Return (X, Y) of the center of cell containing provided text 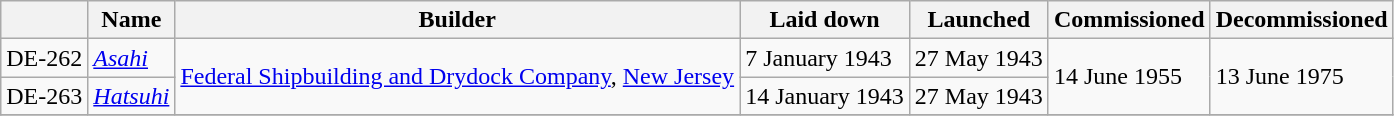
Federal Shipbuilding and Drydock Company, New Jersey (458, 77)
Decommissioned (1302, 20)
14 January 1943 (825, 96)
Commissioned (1129, 20)
Builder (458, 20)
Name (132, 20)
Asahi (132, 58)
14 June 1955 (1129, 77)
Laid down (825, 20)
DE-263 (44, 96)
DE-262 (44, 58)
Hatsuhi (132, 96)
13 June 1975 (1302, 77)
7 January 1943 (825, 58)
Launched (978, 20)
